Find where the given text appears and provide that cell's center as (x, y) coordinate. 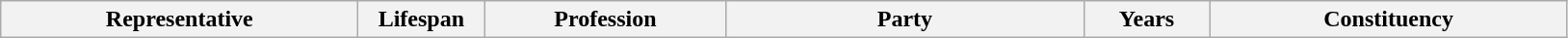
Party (905, 19)
Representative (179, 19)
Constituency (1389, 19)
Profession (605, 19)
Years (1146, 19)
Lifespan (422, 19)
